For the text-containing cell, return its midpoint in [X, Y] coordinate format. 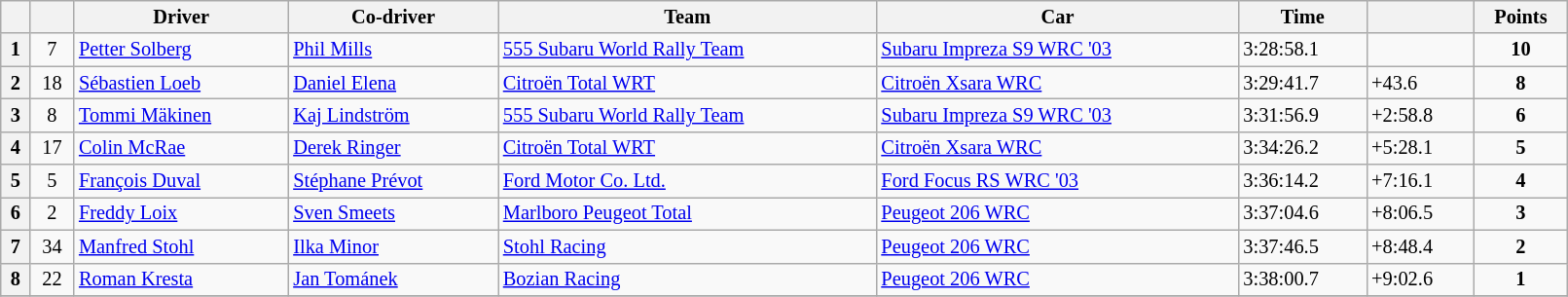
Time [1302, 17]
Phil Mills [393, 50]
3:38:00.7 [1302, 279]
3:29:41.7 [1302, 83]
Car [1057, 17]
3:36:14.2 [1302, 181]
Petter Solberg [181, 50]
Stéphane Prévot [393, 181]
Kaj Lindström [393, 115]
+2:58.8 [1420, 115]
3:28:58.1 [1302, 50]
+7:16.1 [1420, 181]
Co-driver [393, 17]
Colin McRae [181, 148]
Tommi Mäkinen [181, 115]
17 [53, 148]
18 [53, 83]
Driver [181, 17]
34 [53, 246]
Ford Focus RS WRC '03 [1057, 181]
Bozian Racing [687, 279]
Team [687, 17]
François Duval [181, 181]
Jan Tománek [393, 279]
Marlboro Peugeot Total [687, 213]
Freddy Loix [181, 213]
22 [53, 279]
Ilka Minor [393, 246]
Manfred Stohl [181, 246]
Ford Motor Co. Ltd. [687, 181]
+8:06.5 [1420, 213]
Points [1520, 17]
+9:02.6 [1420, 279]
Sébastien Loeb [181, 83]
Daniel Elena [393, 83]
3:31:56.9 [1302, 115]
Stohl Racing [687, 246]
+43.6 [1420, 83]
3:37:04.6 [1302, 213]
+5:28.1 [1420, 148]
Roman Kresta [181, 279]
3:37:46.5 [1302, 246]
+8:48.4 [1420, 246]
Derek Ringer [393, 148]
Sven Smeets [393, 213]
3:34:26.2 [1302, 148]
10 [1520, 50]
